Scan for the cell matching the given text and deliver its [X, Y] coordinate at center. 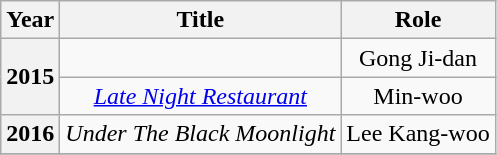
Gong Ji-dan [418, 58]
Year [30, 20]
Lee Kang-woo [418, 134]
2015 [30, 77]
Title [200, 20]
Min-woo [418, 96]
Late Night Restaurant [200, 96]
2016 [30, 134]
Under The Black Moonlight [200, 134]
Role [418, 20]
